Locate the cell with the specified text and output its (X, Y) center coordinate. 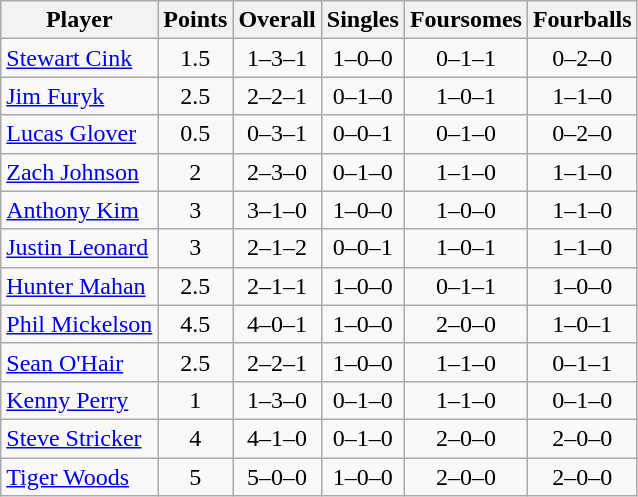
2–3–0 (277, 172)
Player (80, 20)
4–1–0 (277, 438)
4.5 (196, 324)
4–0–1 (277, 324)
2 (196, 172)
5 (196, 477)
Stewart Cink (80, 58)
1.5 (196, 58)
Lucas Glover (80, 134)
Phil Mickelson (80, 324)
4 (196, 438)
1–3–0 (277, 400)
Kenny Perry (80, 400)
Steve Stricker (80, 438)
Anthony Kim (80, 210)
Jim Furyk (80, 96)
2–1–1 (277, 286)
2–1–2 (277, 248)
Overall (277, 20)
5–0–0 (277, 477)
Fourballs (582, 20)
Points (196, 20)
0.5 (196, 134)
Zach Johnson (80, 172)
Tiger Woods (80, 477)
Justin Leonard (80, 248)
1 (196, 400)
Sean O'Hair (80, 362)
Foursomes (466, 20)
0–3–1 (277, 134)
1–3–1 (277, 58)
Hunter Mahan (80, 286)
3–1–0 (277, 210)
Singles (362, 20)
